For the text-containing cell, return its midpoint in (X, Y) coordinate format. 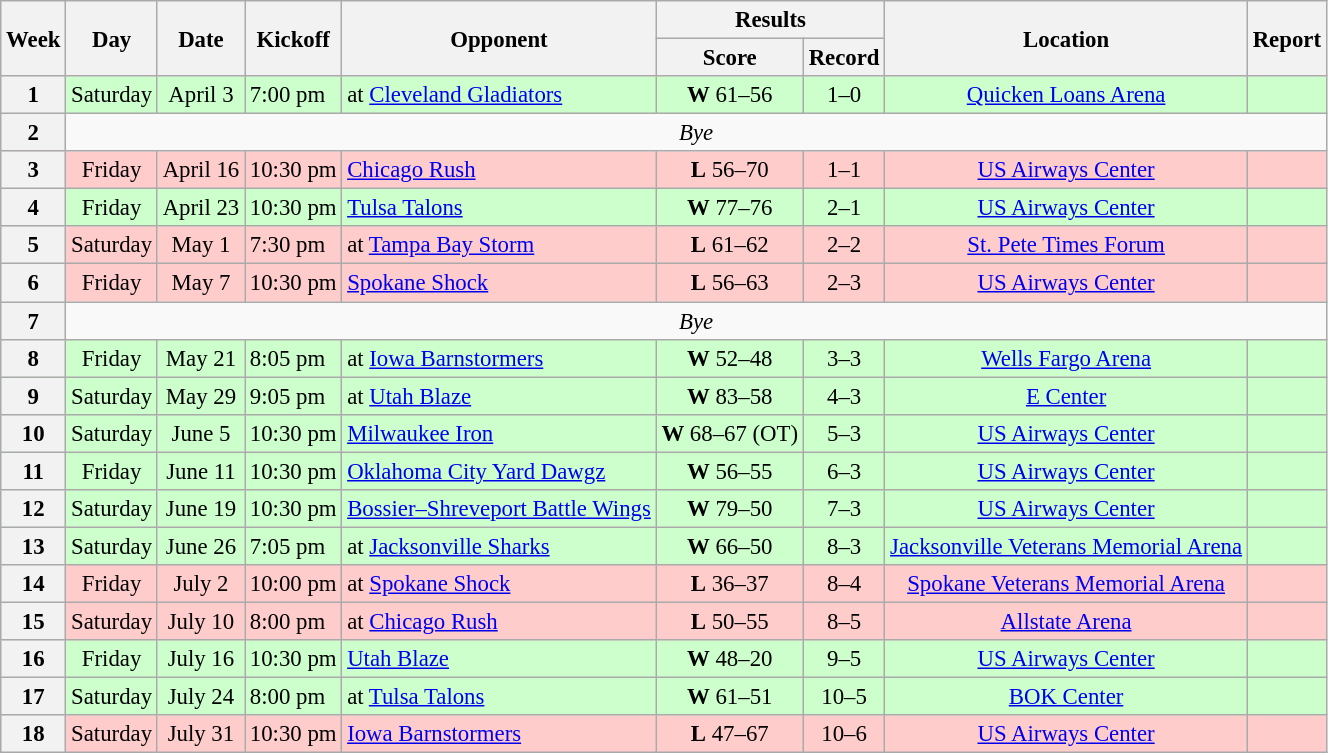
W 52–48 (730, 358)
10–6 (844, 734)
7:05 pm (294, 546)
July 10 (200, 621)
April 16 (200, 170)
4–3 (844, 396)
E Center (1066, 396)
BOK Center (1066, 697)
L 47–67 (730, 734)
W 66–50 (730, 546)
June 26 (200, 546)
L 56–70 (730, 170)
1–0 (844, 95)
11 (34, 471)
18 (34, 734)
8–5 (844, 621)
6–3 (844, 471)
2–3 (844, 283)
10 (34, 433)
Results (770, 20)
Wells Fargo Arena (1066, 358)
at Tulsa Talons (499, 697)
W 48–20 (730, 659)
June 11 (200, 471)
Report (1286, 38)
7 (34, 321)
July 24 (200, 697)
W 61–56 (730, 95)
L 36–37 (730, 584)
5–3 (844, 433)
W 68–67 (OT) (730, 433)
Quicken Loans Arena (1066, 95)
L 61–62 (730, 245)
9 (34, 396)
Week (34, 38)
7:00 pm (294, 95)
16 (34, 659)
May 7 (200, 283)
May 29 (200, 396)
12 (34, 509)
2–2 (844, 245)
Chicago Rush (499, 170)
July 2 (200, 584)
2–1 (844, 208)
Location (1066, 38)
8–4 (844, 584)
Date (200, 38)
July 16 (200, 659)
W 61–51 (730, 697)
Oklahoma City Yard Dawgz (499, 471)
10:00 pm (294, 584)
W 77–76 (730, 208)
April 23 (200, 208)
8:05 pm (294, 358)
Day (112, 38)
June 19 (200, 509)
3 (34, 170)
15 (34, 621)
April 3 (200, 95)
3–3 (844, 358)
13 (34, 546)
Record (844, 58)
at Iowa Barnstormers (499, 358)
Score (730, 58)
Opponent (499, 38)
at Tampa Bay Storm (499, 245)
1–1 (844, 170)
9–5 (844, 659)
May 1 (200, 245)
W 83–58 (730, 396)
at Cleveland Gladiators (499, 95)
at Utah Blaze (499, 396)
Kickoff (294, 38)
9:05 pm (294, 396)
July 31 (200, 734)
8–3 (844, 546)
2 (34, 133)
4 (34, 208)
Bossier–Shreveport Battle Wings (499, 509)
17 (34, 697)
L 50–55 (730, 621)
Spokane Shock (499, 283)
St. Pete Times Forum (1066, 245)
10–5 (844, 697)
W 79–50 (730, 509)
1 (34, 95)
14 (34, 584)
Utah Blaze (499, 659)
Tulsa Talons (499, 208)
Spokane Veterans Memorial Arena (1066, 584)
June 5 (200, 433)
at Spokane Shock (499, 584)
Allstate Arena (1066, 621)
5 (34, 245)
Milwaukee Iron (499, 433)
Jacksonville Veterans Memorial Arena (1066, 546)
at Jacksonville Sharks (499, 546)
May 21 (200, 358)
6 (34, 283)
8 (34, 358)
7–3 (844, 509)
Iowa Barnstormers (499, 734)
L 56–63 (730, 283)
7:30 pm (294, 245)
at Chicago Rush (499, 621)
W 56–55 (730, 471)
